Detect which cell encompasses the target text, then output its [X, Y] center coordinate. 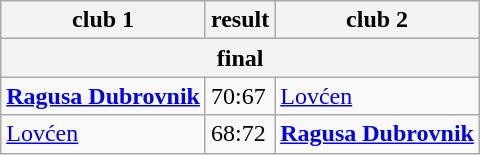
club 2 [378, 20]
68:72 [240, 134]
final [240, 58]
70:67 [240, 96]
result [240, 20]
club 1 [104, 20]
